From the cell containing the given text, extract its center point as [X, Y] coordinate. 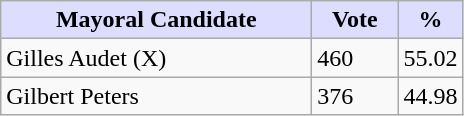
Vote [355, 20]
Gilles Audet (X) [156, 58]
Mayoral Candidate [156, 20]
55.02 [430, 58]
460 [355, 58]
% [430, 20]
376 [355, 96]
44.98 [430, 96]
Gilbert Peters [156, 96]
